Locate the cell with the specified text and output its [x, y] center coordinate. 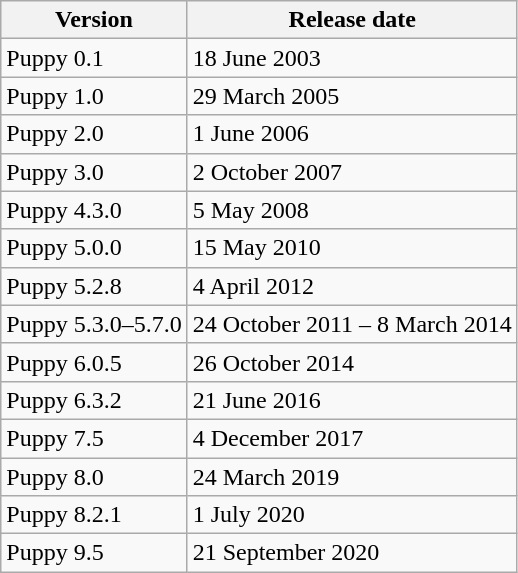
24 October 2011 – 8 March 2014 [352, 324]
4 April 2012 [352, 286]
4 December 2017 [352, 438]
29 March 2005 [352, 96]
Puppy 6.3.2 [94, 400]
Puppy 0.1 [94, 58]
Puppy 5.2.8 [94, 286]
Puppy 5.3.0–5.7.0 [94, 324]
1 June 2006 [352, 134]
Puppy 8.0 [94, 477]
Release date [352, 20]
1 July 2020 [352, 515]
Puppy 5.0.0 [94, 248]
Puppy 8.2.1 [94, 515]
21 June 2016 [352, 400]
21 September 2020 [352, 553]
26 October 2014 [352, 362]
Puppy 6.0.5 [94, 362]
Puppy 1.0 [94, 96]
18 June 2003 [352, 58]
Version [94, 20]
Puppy 3.0 [94, 172]
Puppy 2.0 [94, 134]
Puppy 7.5 [94, 438]
Puppy 9.5 [94, 553]
Puppy 4.3.0 [94, 210]
24 March 2019 [352, 477]
2 October 2007 [352, 172]
15 May 2010 [352, 248]
5 May 2008 [352, 210]
